Scan for the cell matching the given text and deliver its [x, y] coordinate at center. 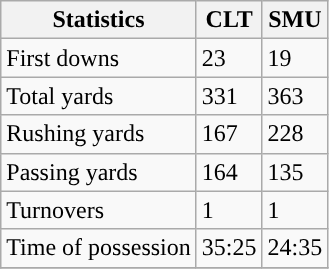
Total yards [99, 96]
First downs [99, 58]
Rushing yards [99, 134]
Turnovers [99, 210]
164 [229, 172]
331 [229, 96]
228 [295, 134]
Time of possession [99, 248]
SMU [295, 20]
23 [229, 58]
CLT [229, 20]
35:25 [229, 248]
167 [229, 134]
Statistics [99, 20]
19 [295, 58]
135 [295, 172]
Passing yards [99, 172]
24:35 [295, 248]
363 [295, 96]
